Extract the (X, Y) coordinate from the center of the cell holding the provided text.  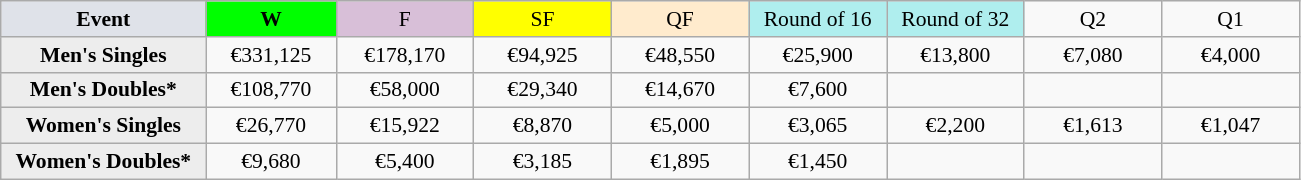
€178,170 (405, 55)
€7,080 (1093, 55)
€29,340 (543, 90)
QF (680, 19)
€3,065 (818, 126)
Men's Singles (104, 55)
€1,450 (818, 162)
€5,000 (680, 126)
€331,125 (271, 55)
€94,925 (543, 55)
€1,613 (1093, 126)
€8,870 (543, 126)
Q1 (1231, 19)
SF (543, 19)
Round of 32 (955, 19)
€3,185 (543, 162)
Women's Singles (104, 126)
€5,400 (405, 162)
Round of 16 (818, 19)
€26,770 (271, 126)
Q2 (1093, 19)
€7,600 (818, 90)
Men's Doubles* (104, 90)
€25,900 (818, 55)
€48,550 (680, 55)
W (271, 19)
€108,770 (271, 90)
Event (104, 19)
€1,895 (680, 162)
€1,047 (1231, 126)
€14,670 (680, 90)
€4,000 (1231, 55)
€9,680 (271, 162)
€2,200 (955, 126)
Women's Doubles* (104, 162)
€58,000 (405, 90)
F (405, 19)
€15,922 (405, 126)
€13,800 (955, 55)
